Output the [x, y] coordinate of the center of the cell containing the given text.  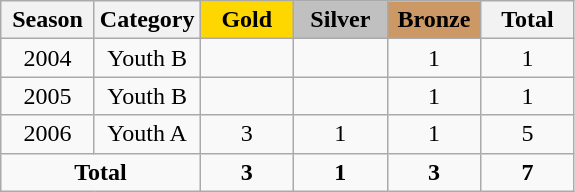
5 [528, 134]
2005 [48, 96]
2006 [48, 134]
Category [147, 20]
Gold [247, 20]
Season [48, 20]
2004 [48, 58]
Silver [341, 20]
Bronze [434, 20]
7 [528, 172]
Youth A [147, 134]
